Scan for the cell matching the given text and deliver its (X, Y) coordinate at center. 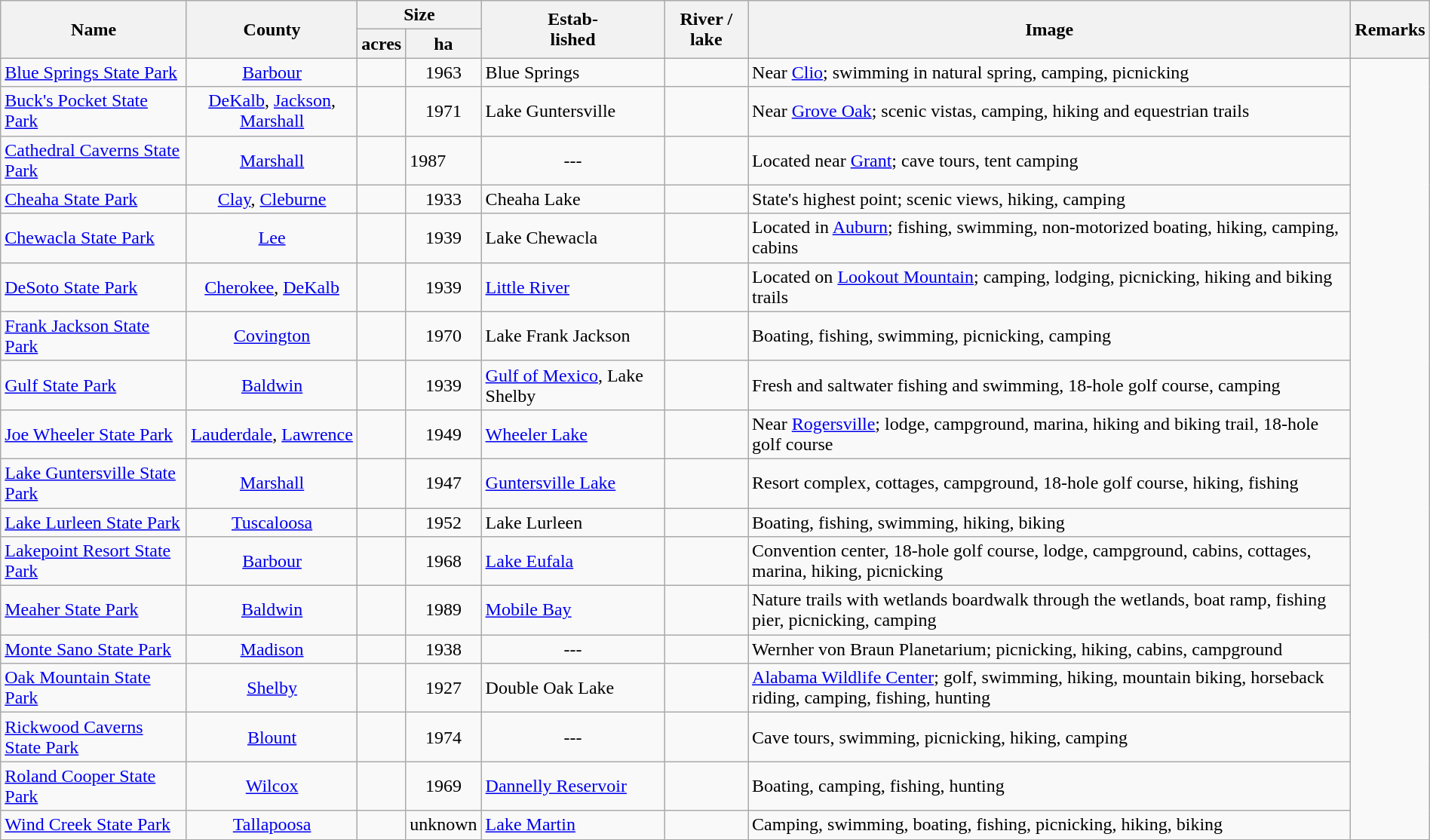
Cheaha Lake (573, 199)
1971 (443, 112)
Fresh and saltwater fishing and swimming, 18-hole golf course, camping (1050, 385)
Cheaha State Park (94, 199)
Tallapoosa (272, 825)
Boating, camping, fishing, hunting (1050, 786)
Rickwood Caverns State Park (94, 737)
Near Rogersville; lodge, campground, marina, hiking and biking trail, 18-hole golf course (1050, 434)
Lake Eufala (573, 561)
1974 (443, 737)
State's highest point; scenic views, hiking, camping (1050, 199)
Lake Martin (573, 825)
1969 (443, 786)
Frank Jackson State Park (94, 336)
acres (382, 44)
1938 (443, 649)
Little River (573, 287)
Near Grove Oak; scenic vistas, camping, hiking and equestrian trails (1050, 112)
1933 (443, 199)
Lake Lurleen (573, 523)
Madison (272, 649)
1970 (443, 336)
Guntersville Lake (573, 483)
Lake Guntersville State Park (94, 483)
Located near Grant; cave tours, tent camping (1050, 160)
Chewacla State Park (94, 238)
Wernher von Braun Planetarium; picnicking, hiking, cabins, campground (1050, 649)
Resort complex, cottages, campground, 18-hole golf course, hiking, fishing (1050, 483)
1949 (443, 434)
Lake Lurleen State Park (94, 523)
Clay, Cleburne (272, 199)
Monte Sano State Park (94, 649)
County (272, 29)
Covington (272, 336)
Cave tours, swimming, picnicking, hiking, camping (1050, 737)
Estab- lished (573, 29)
Cathedral Caverns State Park (94, 160)
Blue Springs (573, 72)
1963 (443, 72)
Shelby (272, 688)
1927 (443, 688)
Wheeler Lake (573, 434)
Camping, swimming, boating, fishing, picnicking, hiking, biking (1050, 825)
Oak Mountain State Park (94, 688)
Cherokee, DeKalb (272, 287)
Lake Chewacla (573, 238)
unknown (443, 825)
1989 (443, 611)
Remarks (1390, 29)
Convention center, 18-hole golf course, lodge, campground, cabins, cottages, marina, hiking, picnicking (1050, 561)
Meaher State Park (94, 611)
Near Clio; swimming in natural spring, camping, picnicking (1050, 72)
1968 (443, 561)
Located in Auburn; fishing, swimming, non-motorized boating, hiking, camping, cabins (1050, 238)
1947 (443, 483)
Boating, fishing, swimming, hiking, biking (1050, 523)
Blount (272, 737)
Blue Springs State Park (94, 72)
ha (443, 44)
1952 (443, 523)
Joe Wheeler State Park (94, 434)
Lake Guntersville (573, 112)
Wilcox (272, 786)
Boating, fishing, swimming, picnicking, camping (1050, 336)
1987 (443, 160)
River / lake (706, 29)
Size (419, 15)
Name (94, 29)
DeSoto State Park (94, 287)
Lauderdale, Lawrence (272, 434)
Double Oak Lake (573, 688)
DeKalb, Jackson, Marshall (272, 112)
Nature trails with wetlands boardwalk through the wetlands, boat ramp, fishing pier, picnicking, camping (1050, 611)
Lee (272, 238)
Alabama Wildlife Center; golf, swimming, hiking, mountain biking, horseback riding, camping, fishing, hunting (1050, 688)
Mobile Bay (573, 611)
Lake Frank Jackson (573, 336)
Image (1050, 29)
Gulf State Park (94, 385)
Lakepoint Resort State Park (94, 561)
Roland Cooper State Park (94, 786)
Dannelly Reservoir (573, 786)
Tuscaloosa (272, 523)
Wind Creek State Park (94, 825)
Buck's Pocket State Park (94, 112)
Gulf of Mexico, Lake Shelby (573, 385)
Located on Lookout Mountain; camping, lodging, picnicking, hiking and biking trails (1050, 287)
